Extract the (X, Y) coordinate from the center of the cell holding the provided text.  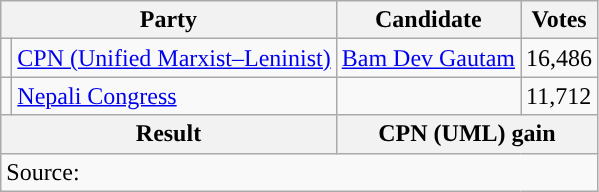
Nepali Congress (174, 96)
Votes (560, 20)
Source: (300, 172)
Result (168, 134)
Bam Dev Gautam (428, 58)
11,712 (560, 96)
16,486 (560, 58)
Candidate (428, 20)
Party (168, 20)
CPN (UML) gain (466, 134)
CPN (Unified Marxist–Leninist) (174, 58)
